Output the [x, y] coordinate of the center of the cell containing the given text.  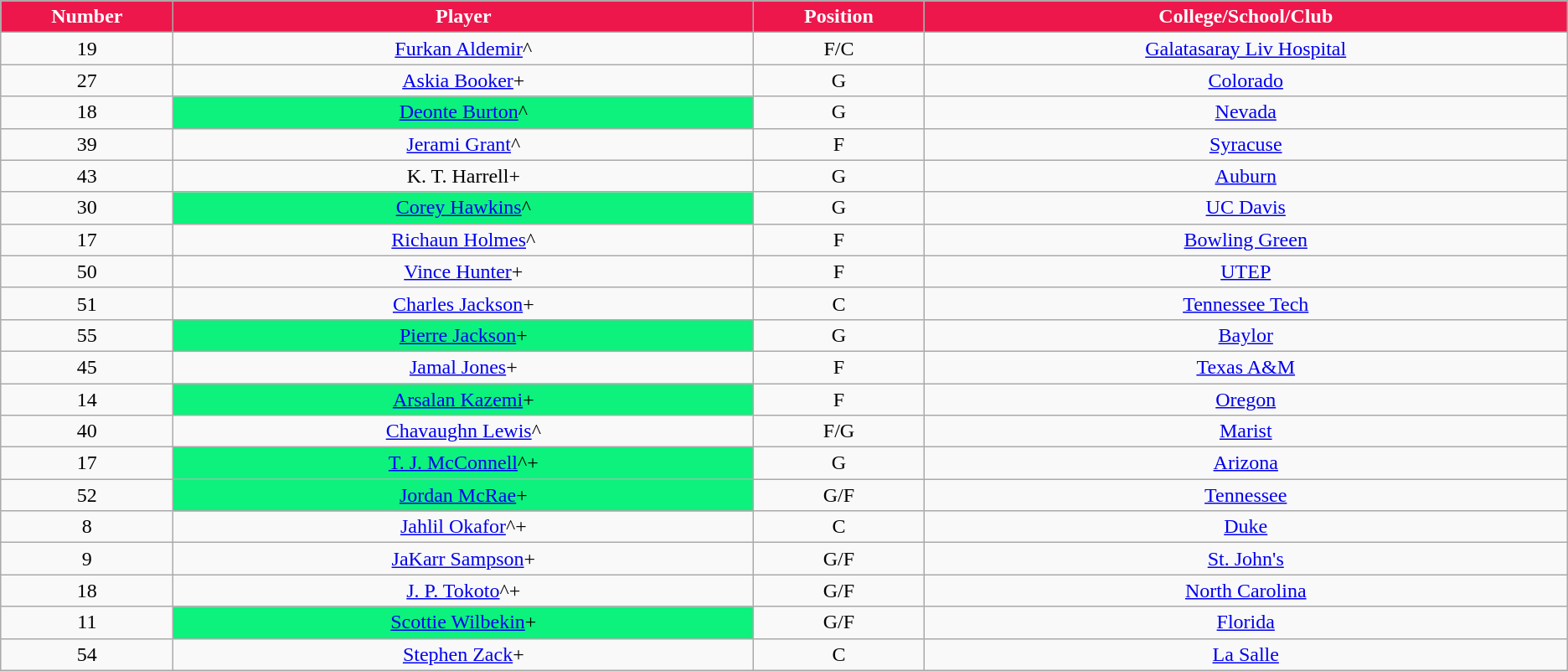
45 [87, 367]
39 [87, 144]
F/G [839, 431]
55 [87, 335]
UTEP [1246, 271]
T. J. McConnell^+ [464, 463]
27 [87, 80]
St. John's [1246, 559]
Arizona [1246, 463]
Nevada [1246, 112]
Jamal Jones+ [464, 367]
9 [87, 559]
College/School/Club [1246, 17]
11 [87, 622]
Texas A&M [1246, 367]
50 [87, 271]
Bowling Green [1246, 240]
Jahlil Okafor^+ [464, 527]
Colorado [1246, 80]
Deonte Burton^ [464, 112]
Chavaughn Lewis^ [464, 431]
Marist [1246, 431]
Baylor [1246, 335]
Stephen Zack+ [464, 654]
Charles Jackson+ [464, 303]
Jerami Grant^ [464, 144]
Vince Hunter+ [464, 271]
F/C [839, 49]
Tennessee [1246, 495]
51 [87, 303]
Player [464, 17]
Askia Booker+ [464, 80]
Duke [1246, 527]
19 [87, 49]
Pierre Jackson+ [464, 335]
Position [839, 17]
Furkan Aldemir^ [464, 49]
Galatasaray Liv Hospital [1246, 49]
30 [87, 208]
52 [87, 495]
Corey Hawkins^ [464, 208]
J. P. Tokoto^+ [464, 591]
54 [87, 654]
Oregon [1246, 400]
14 [87, 400]
43 [87, 176]
Florida [1246, 622]
Syracuse [1246, 144]
La Salle [1246, 654]
JaKarr Sampson+ [464, 559]
Jordan McRae+ [464, 495]
Tennessee Tech [1246, 303]
Number [87, 17]
North Carolina [1246, 591]
K. T. Harrell+ [464, 176]
Scottie Wilbekin+ [464, 622]
40 [87, 431]
8 [87, 527]
Auburn [1246, 176]
Arsalan Kazemi+ [464, 400]
Richaun Holmes^ [464, 240]
UC Davis [1246, 208]
